Locate the cell with the specified text and output its (x, y) center coordinate. 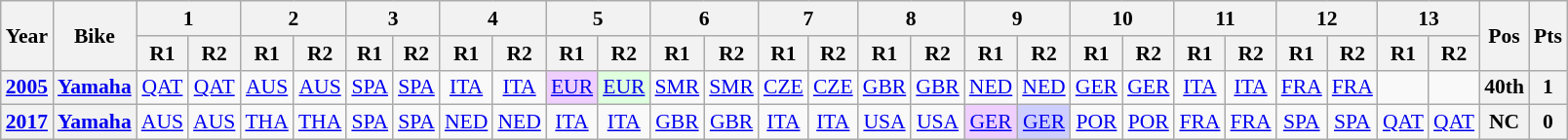
10 (1123, 18)
13 (1429, 18)
11 (1225, 18)
5 (599, 18)
12 (1327, 18)
2017 (27, 122)
4 (493, 18)
Pts (1548, 35)
2005 (27, 87)
40th (1504, 87)
0 (1548, 122)
Pos (1504, 35)
2 (293, 18)
6 (704, 18)
7 (808, 18)
9 (1018, 18)
8 (911, 18)
Year (27, 35)
Bike (95, 35)
NC (1504, 122)
3 (392, 18)
